Extract the [X, Y] coordinate from the center of the cell holding the provided text.  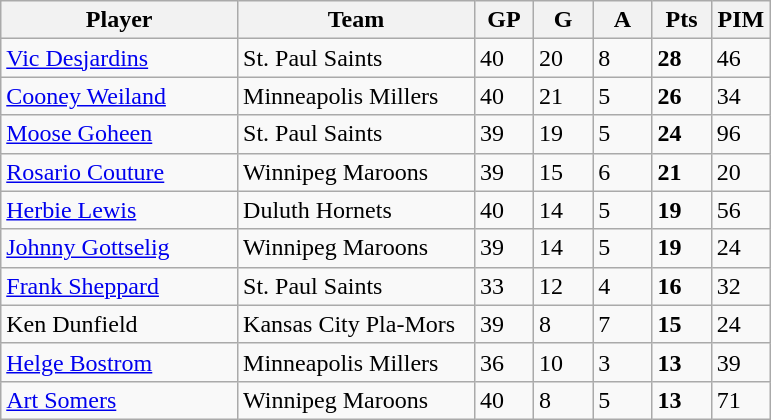
7 [622, 324]
6 [622, 172]
Vic Desjardins [120, 58]
GP [504, 20]
96 [740, 134]
Moose Goheen [120, 134]
Cooney Weiland [120, 96]
16 [682, 286]
Rosario Couture [120, 172]
32 [740, 286]
Frank Sheppard [120, 286]
12 [564, 286]
34 [740, 96]
46 [740, 58]
Pts [682, 20]
26 [682, 96]
A [622, 20]
3 [622, 362]
Helge Bostrom [120, 362]
Duluth Hornets [356, 210]
Herbie Lewis [120, 210]
33 [504, 286]
4 [622, 286]
Kansas City Pla-Mors [356, 324]
56 [740, 210]
Ken Dunfield [120, 324]
36 [504, 362]
10 [564, 362]
71 [740, 400]
28 [682, 58]
Art Somers [120, 400]
Team [356, 20]
G [564, 20]
Johnny Gottselig [120, 248]
Player [120, 20]
PIM [740, 20]
